Pinpoint the cell where the given text exists, returning its [X, Y] midpoint coordinate. 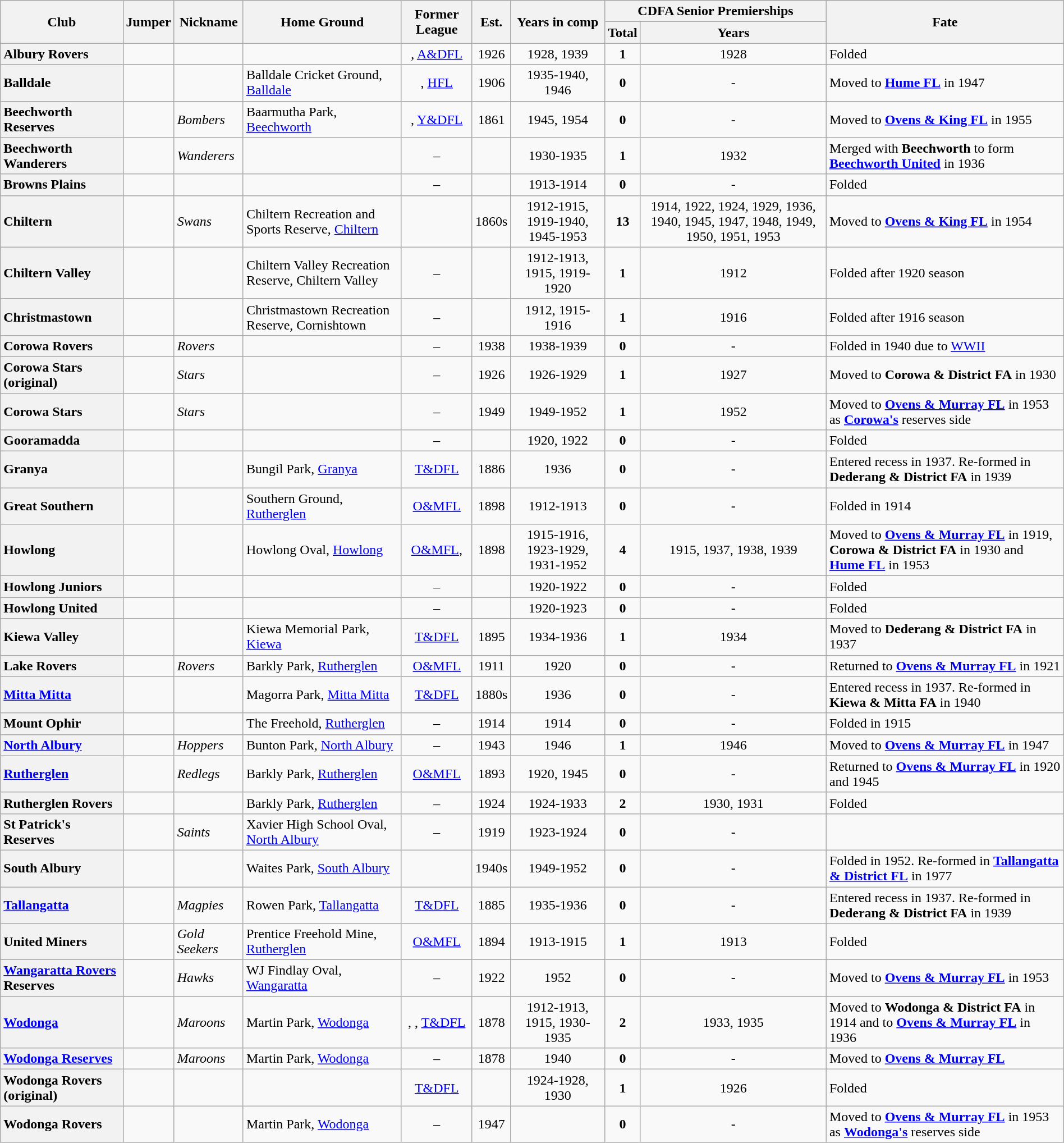
Kiewa Memorial Park, Kiewa [322, 637]
CDFA Senior Premierships [716, 11]
Christmastown Recreation Reserve, Cornishtown [322, 317]
, HFL [437, 83]
Mount Ophir [62, 724]
Mitta Mitta [62, 695]
1915, 1937, 1938, 1939 [733, 550]
Balldale Cricket Ground, Balldale [322, 83]
1938-1939 [558, 346]
1885 [491, 905]
1915-1916, 1923-1929, 1931-1952 [558, 550]
1913-1915 [558, 942]
Est. [491, 22]
Gold Seekers [209, 942]
Gooramadda [62, 441]
1920 [558, 666]
1913 [733, 942]
1912, 1915-1916 [558, 317]
1927 [733, 375]
Balldale [62, 83]
Wanderers [209, 156]
Merged with Beechworth to form Beechworth United in 1936 [945, 156]
1928, 1939 [558, 54]
Moved to Ovens & Murray FL in 1919, Corowa & District FA in 1930 and Hume FL in 1953 [945, 550]
1920, 1945 [558, 774]
Rowen Park, Tallangatta [322, 905]
Home Ground [322, 22]
Bunton Park, North Albury [322, 745]
, A&DFL [437, 54]
1912 [733, 273]
Xavier High School Oval, North Albury [322, 832]
Chiltern Valley [62, 273]
Years [733, 33]
Prentice Freehold Mine, Rutherglen [322, 942]
Rutherglen [62, 774]
1916 [733, 317]
1912-1913, 1915, 1919-1920 [558, 273]
1926-1929 [558, 375]
St Patrick's Reserves [62, 832]
Magorra Park, Mitta Mitta [322, 695]
1919 [491, 832]
1935-1936 [558, 905]
Hoppers [209, 745]
1913-1914 [558, 185]
Beechworth Reserves [62, 119]
Corowa Stars (original) [62, 375]
Christmastown [62, 317]
Moved to Ovens & Murray FL in 1953 [945, 978]
1880s [491, 695]
Wodonga [62, 1022]
Moved to Ovens & Murray FL in 1953 as Wodonga's reserves side [945, 1124]
Folded in 1940 due to WWII [945, 346]
Wodonga Rovers (original) [62, 1088]
Chiltern [62, 221]
Moved to Ovens & King FL in 1954 [945, 221]
Magpies [209, 905]
Beechworth Wanderers [62, 156]
Saints [209, 832]
Swans [209, 221]
1940 [558, 1059]
1914, 1922, 1924, 1929, 1936, 1940, 1945, 1947, 1948, 1949, 1950, 1951, 1953 [733, 221]
1911 [491, 666]
, Y&DFL [437, 119]
1932 [733, 156]
Browns Plains [62, 185]
Folded in 1914 [945, 506]
1934-1936 [558, 637]
Returned to Ovens & Murray FL in 1920 and 1945 [945, 774]
Tallangatta [62, 905]
1924-1933 [558, 803]
Moved to Corowa & District FA in 1930 [945, 375]
1928 [733, 54]
Wodonga Reserves [62, 1059]
Moved to Ovens & Murray FL [945, 1059]
Bombers [209, 119]
1920, 1922 [558, 441]
Former League [437, 22]
1933, 1935 [733, 1022]
Lake Rovers [62, 666]
Moved to Hume FL in 1947 [945, 83]
Moved to Ovens & King FL in 1955 [945, 119]
Corowa Rovers [62, 346]
1861 [491, 119]
1893 [491, 774]
Corowa Stars [62, 411]
1886 [491, 469]
13 [623, 221]
Kiewa Valley [62, 637]
Moved to Wodonga & District FA in 1914 and to Ovens & Murray FL in 1936 [945, 1022]
Entered recess in 1937. Re-formed in Kiewa & Mitta FA in 1940 [945, 695]
, , T&DFL [437, 1022]
1912-1915, 1919-1940, 1945-1953 [558, 221]
Fate [945, 22]
1895 [491, 637]
Moved to Ovens & Murray FL in 1947 [945, 745]
1920-1923 [558, 608]
Albury Rovers [62, 54]
Bungil Park, Granya [322, 469]
1923-1924 [558, 832]
Southern Ground, Rutherglen [322, 506]
1894 [491, 942]
Great Southern [62, 506]
1924-1928, 1930 [558, 1088]
1945, 1954 [558, 119]
1935-1940, 1946 [558, 83]
Moved to Ovens & Murray FL in 1953 as Corowa's reserves side [945, 411]
Wodonga Rovers [62, 1124]
Returned to Ovens & Murray FL in 1921 [945, 666]
Hawks [209, 978]
Club [62, 22]
Folded in 1915 [945, 724]
Folded after 1920 season [945, 273]
Howlong [62, 550]
Howlong United [62, 608]
4 [623, 550]
O&MFL, [437, 550]
South Albury [62, 868]
1912-1913 [558, 506]
Granya [62, 469]
1943 [491, 745]
1860s [491, 221]
Folded in 1952. Re-formed in Tallangatta & District FL in 1977 [945, 868]
Baarmutha Park, Beechworth [322, 119]
United Miners [62, 942]
1938 [491, 346]
Wangaratta Rovers Reserves [62, 978]
1930-1935 [558, 156]
Waites Park, South Albury [322, 868]
Moved to Dederang & District FA in 1937 [945, 637]
Folded after 1916 season [945, 317]
Jumper [148, 22]
1947 [491, 1124]
Years in comp [558, 22]
Chiltern Recreation and Sports Reserve, Chiltern [322, 221]
Howlong Oval, Howlong [322, 550]
1940s [491, 868]
1920-1922 [558, 587]
1922 [491, 978]
Nickname [209, 22]
Redlegs [209, 774]
1934 [733, 637]
1949 [491, 411]
WJ Findlay Oval, Wangaratta [322, 978]
Howlong Juniors [62, 587]
North Albury [62, 745]
Total [623, 33]
1906 [491, 83]
1924 [491, 803]
The Freehold, Rutherglen [322, 724]
1912-1913, 1915, 1930-1935 [558, 1022]
Chiltern Valley Recreation Reserve, Chiltern Valley [322, 273]
1930, 1931 [733, 803]
Rutherglen Rovers [62, 803]
